Find where the given text appears and provide that cell's center as [X, Y] coordinate. 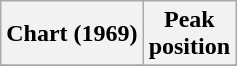
Peakposition [189, 34]
Chart (1969) [72, 34]
